Locate the cell with the specified text and output its (X, Y) center coordinate. 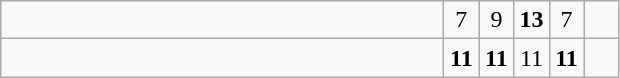
9 (496, 20)
13 (532, 20)
